Find where the given text appears and provide that cell's center as (X, Y) coordinate. 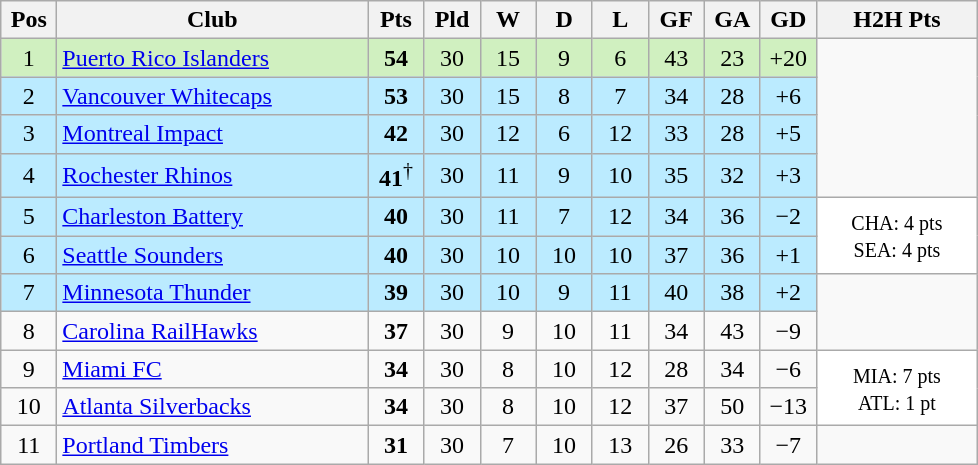
54 (396, 58)
Carolina RailHawks (212, 331)
50 (732, 407)
+1 (788, 255)
41† (396, 176)
32 (732, 176)
+3 (788, 176)
Puerto Rico Islanders (212, 58)
+20 (788, 58)
53 (396, 96)
CHA: 4 ptsSEA: 4 pts (896, 236)
13 (620, 445)
−9 (788, 331)
Vancouver Whitecaps (212, 96)
GF (676, 20)
2 (29, 96)
Portland Timbers (212, 445)
3 (29, 134)
1 (29, 58)
−13 (788, 407)
42 (396, 134)
Atlanta Silverbacks (212, 407)
Montreal Impact (212, 134)
GD (788, 20)
−2 (788, 217)
Pts (396, 20)
+6 (788, 96)
Miami FC (212, 369)
MIA: 7 ptsATL: 1 pt (896, 388)
35 (676, 176)
4 (29, 176)
+5 (788, 134)
Rochester Rhinos (212, 176)
D (564, 20)
38 (732, 293)
5 (29, 217)
31 (396, 445)
23 (732, 58)
L (620, 20)
39 (396, 293)
−6 (788, 369)
H2H Pts (896, 20)
Minnesota Thunder (212, 293)
+2 (788, 293)
Pld (452, 20)
GA (732, 20)
26 (676, 445)
Pos (29, 20)
Club (212, 20)
Seattle Sounders (212, 255)
W (508, 20)
Charleston Battery (212, 217)
−7 (788, 445)
